Detect which cell encompasses the target text, then output its [x, y] center coordinate. 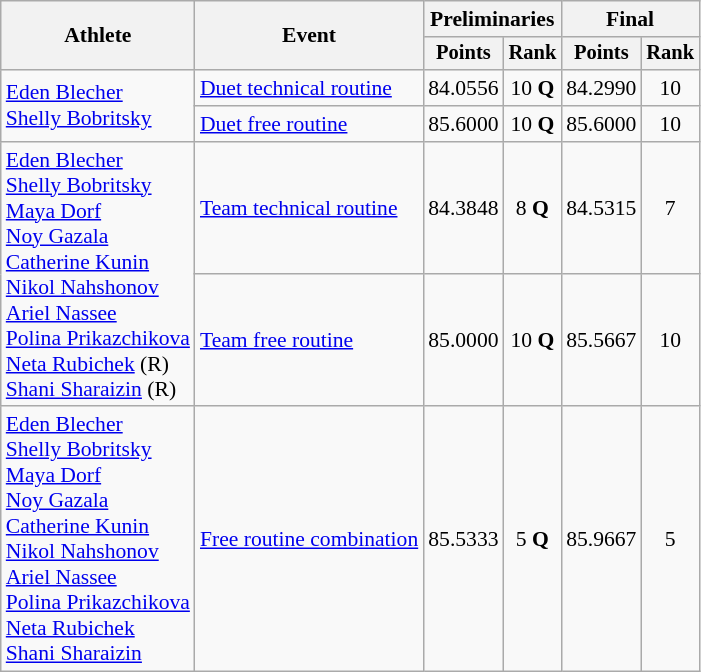
84.3848 [463, 208]
Eden BlecherShelly BobritskyMaya DorfNoy GazalaCatherine KuninNikol NahshonovAriel NasseePolina PrikazchikovaNeta RubichekShani Sharaizin [98, 540]
5 [670, 540]
84.0556 [463, 88]
Team free routine [309, 340]
5 Q [533, 540]
85.0000 [463, 340]
Eden BlecherShelly BobritskyMaya DorfNoy GazalaCatherine KuninNikol NahshonovAriel NasseePolina PrikazchikovaNeta Rubichek (R)Shani Sharaizin (R) [98, 274]
84.2990 [601, 88]
Final [630, 19]
85.9667 [601, 540]
Free routine combination [309, 540]
7 [670, 208]
Duet technical routine [309, 88]
Eden BlecherShelly Bobritsky [98, 106]
Team technical routine [309, 208]
Event [309, 36]
85.5667 [601, 340]
Preliminaries [492, 19]
84.5315 [601, 208]
Duet free routine [309, 124]
85.5333 [463, 540]
Athlete [98, 36]
8 Q [533, 208]
